Search for the cell housing the specified text and yield its (x, y) center coordinate. 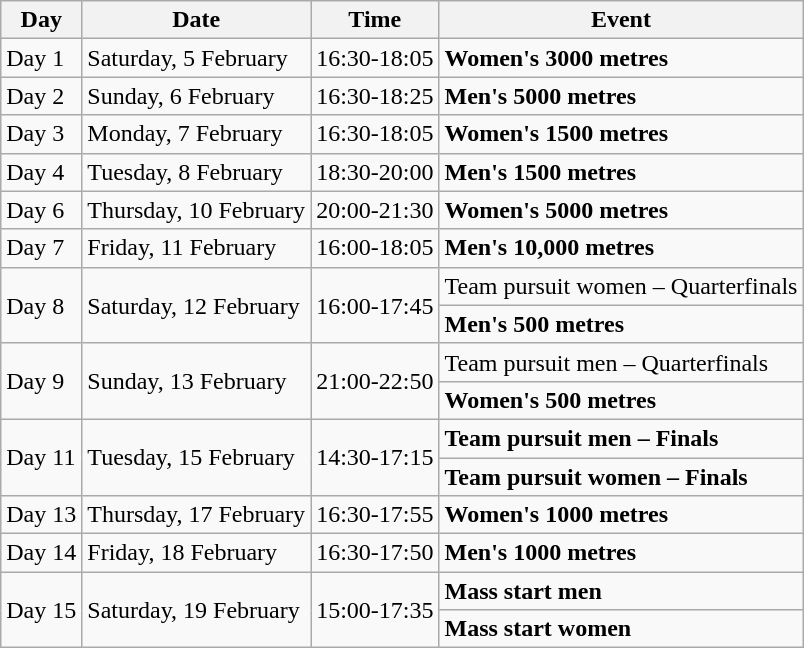
Date (196, 20)
Friday, 11 February (196, 248)
Day 1 (42, 58)
Day 2 (42, 96)
Day 14 (42, 553)
Time (375, 20)
Saturday, 5 February (196, 58)
Men's 5000 metres (621, 96)
20:00-21:30 (375, 210)
Friday, 18 February (196, 553)
Women's 3000 metres (621, 58)
Day 4 (42, 172)
Day 8 (42, 305)
Men's 1500 metres (621, 172)
Day 11 (42, 457)
Women's 1000 metres (621, 515)
Tuesday, 8 February (196, 172)
Event (621, 20)
Tuesday, 15 February (196, 457)
Day 9 (42, 381)
Mass start men (621, 591)
21:00-22:50 (375, 381)
18:30-20:00 (375, 172)
Day 6 (42, 210)
Men's 500 metres (621, 324)
16:30-18:25 (375, 96)
Team pursuit women – Finals (621, 477)
Sunday, 13 February (196, 381)
Saturday, 12 February (196, 305)
Men's 1000 metres (621, 553)
Women's 500 metres (621, 400)
Women's 5000 metres (621, 210)
Saturday, 19 February (196, 610)
Day 15 (42, 610)
16:30-17:50 (375, 553)
Team pursuit men – Finals (621, 438)
Day 7 (42, 248)
16:00-17:45 (375, 305)
Sunday, 6 February (196, 96)
16:30-17:55 (375, 515)
Day 3 (42, 134)
15:00-17:35 (375, 610)
Mass start women (621, 629)
Women's 1500 metres (621, 134)
Day 13 (42, 515)
Thursday, 17 February (196, 515)
Team pursuit men – Quarterfinals (621, 362)
16:00-18:05 (375, 248)
Monday, 7 February (196, 134)
Day (42, 20)
Thursday, 10 February (196, 210)
Team pursuit women – Quarterfinals (621, 286)
Men's 10,000 metres (621, 248)
14:30-17:15 (375, 457)
